Extract the [x, y] coordinate from the center of the cell holding the provided text.  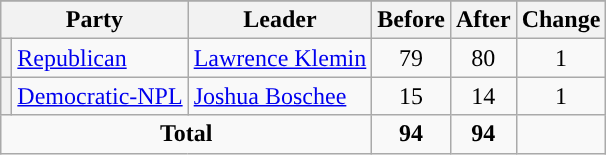
Total [186, 134]
80 [483, 58]
Party [94, 20]
Leader [280, 20]
Democratic-NPL [100, 96]
Republican [100, 58]
Before [412, 20]
Change [561, 20]
79 [412, 58]
Joshua Boschee [280, 96]
15 [412, 96]
Lawrence Klemin [280, 58]
After [483, 20]
14 [483, 96]
